Pinpoint the cell where the given text exists, returning its [x, y] midpoint coordinate. 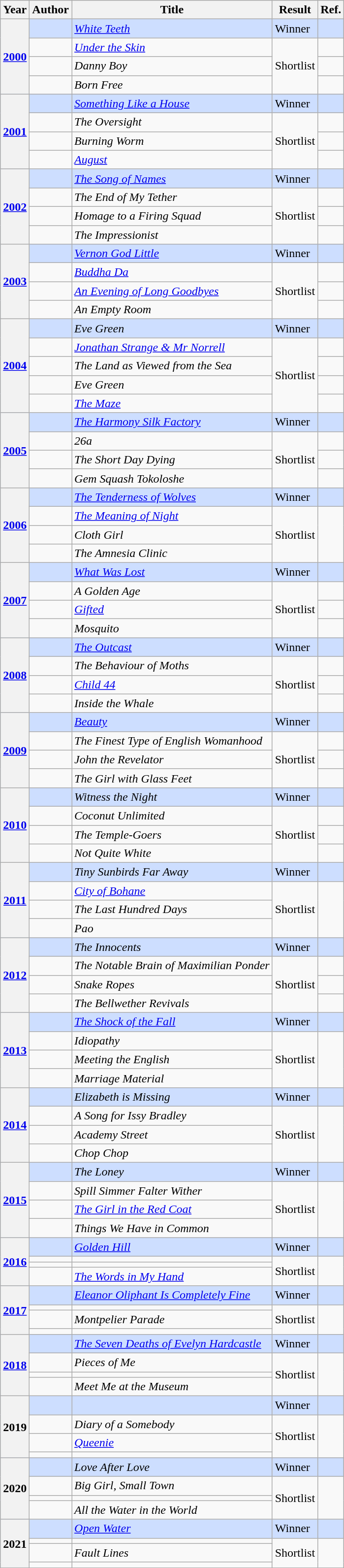
2014 [15, 1125]
Chop Chop [172, 1153]
2000 [15, 57]
The Notable Brain of Maximilian Ponder [172, 966]
City of Bohane [172, 891]
2009 [15, 750]
The Behaviour of Moths [172, 666]
A Golden Age [172, 591]
Meet Me at the Museum [172, 1387]
Coconut Unlimited [172, 816]
The Harmony Silk Factory [172, 422]
Born Free [172, 85]
The End of My Tether [172, 197]
Things We Have in Common [172, 1228]
Golden Hill [172, 1247]
The Song of Names [172, 178]
The Meaning of Night [172, 516]
2006 [15, 525]
Meeting the English [172, 1059]
Witness the Night [172, 797]
Author [51, 10]
Marriage Material [172, 1078]
2013 [15, 1050]
Pao [172, 928]
Eleanor Oliphant Is Completely Fine [172, 1295]
Gifted [172, 610]
The Finest Type of English Womanhood [172, 741]
The Temple-Goers [172, 835]
Jonathan Strange & Mr Norrell [172, 347]
2019 [15, 1427]
The Girl in the Red Coat [172, 1209]
Love After Love [172, 1467]
Snake Ropes [172, 984]
Something Like a House [172, 103]
Fault Lines [172, 1553]
Queenie [172, 1443]
2003 [15, 282]
2008 [15, 675]
Pieces of Me [172, 1362]
2018 [15, 1365]
2017 [15, 1310]
The Oversight [172, 122]
2010 [15, 825]
2004 [15, 366]
Spill Simmer Falter Wither [172, 1191]
Elizabeth is Missing [172, 1097]
2007 [15, 600]
2012 [15, 975]
Danny Boy [172, 66]
2005 [15, 450]
The Land as Viewed from the Sea [172, 366]
2002 [15, 206]
2001 [15, 131]
The Maze [172, 403]
Diary of a Somebody [172, 1424]
The Impressionist [172, 235]
An Empty Room [172, 310]
Inside the Whale [172, 703]
The Shock of the Fall [172, 1022]
Not Quite White [172, 853]
2021 [15, 1543]
Big Girl, Small Town [172, 1486]
Result [295, 10]
The Loney [172, 1172]
Title [172, 10]
Gem Squash Tokoloshe [172, 478]
Buddha Da [172, 272]
All the Water in the World [172, 1510]
Mosquito [172, 628]
The Seven Deaths of Evelyn Hardcastle [172, 1343]
Ref. [331, 10]
The Girl with Glass Feet [172, 778]
2011 [15, 900]
A Song for Issy Bradley [172, 1115]
Burning Worm [172, 141]
Year [15, 10]
Child 44 [172, 685]
Homage to a Firing Squad [172, 216]
The Bellwether Revivals [172, 1003]
Cloth Girl [172, 534]
Beauty [172, 722]
The Last Hundred Days [172, 910]
The Amnesia Clinic [172, 554]
The Outcast [172, 647]
26a [172, 441]
The Tenderness of Wolves [172, 497]
Under the Skin [172, 47]
August [172, 160]
White Teeth [172, 29]
An Evening of Long Goodbyes [172, 291]
Vernon God Little [172, 254]
The Words in My Hand [172, 1276]
Academy Street [172, 1134]
Tiny Sunbirds Far Away [172, 872]
What Was Lost [172, 572]
Open Water [172, 1529]
The Short Day Dying [172, 459]
The Innocents [172, 947]
2020 [15, 1488]
Montpelier Parade [172, 1319]
2015 [15, 1200]
John the Revelator [172, 759]
Idiopathy [172, 1041]
2016 [15, 1262]
